Provide the (X, Y) coordinate of the cell's center where the given text is located.  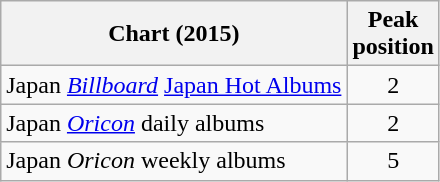
5 (393, 161)
Japan Billboard Japan Hot Albums (174, 85)
Peakposition (393, 34)
Japan Oricon daily albums (174, 123)
Japan Oricon weekly albums (174, 161)
Chart (2015) (174, 34)
